Locate the cell with the specified text and output its (x, y) center coordinate. 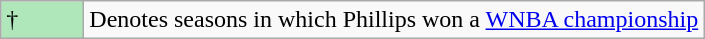
† (42, 20)
Denotes seasons in which Phillips won a WNBA championship (394, 20)
